Return the (X, Y) coordinate for the center point of the cell that contains the specified text.  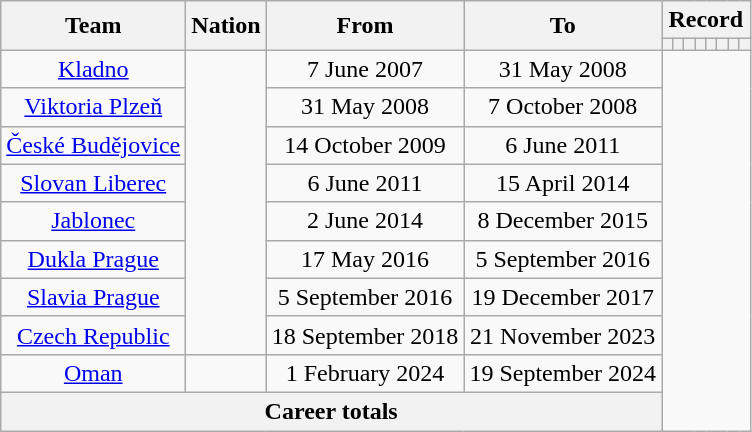
České Budějovice (94, 145)
Record (706, 20)
19 September 2024 (563, 373)
1 February 2024 (365, 373)
Dukla Prague (94, 259)
To (563, 26)
Jablonec (94, 221)
21 November 2023 (563, 335)
Slavia Prague (94, 297)
17 May 2016 (365, 259)
Team (94, 26)
2 June 2014 (365, 221)
15 April 2014 (563, 183)
Slovan Liberec (94, 183)
Oman (94, 373)
Career totals (332, 411)
Czech Republic (94, 335)
7 June 2007 (365, 69)
Kladno (94, 69)
From (365, 26)
8 December 2015 (563, 221)
Viktoria Plzeň (94, 107)
14 October 2009 (365, 145)
Nation (226, 26)
19 December 2017 (563, 297)
18 September 2018 (365, 335)
7 October 2008 (563, 107)
